Return (x, y) of the center of cell containing provided text 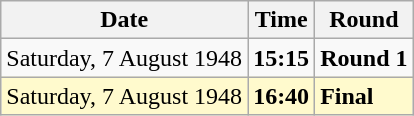
16:40 (282, 96)
Round 1 (364, 58)
Date (124, 20)
Time (282, 20)
Round (364, 20)
Final (364, 96)
15:15 (282, 58)
